Find where the given text appears and provide that cell's center as [X, Y] coordinate. 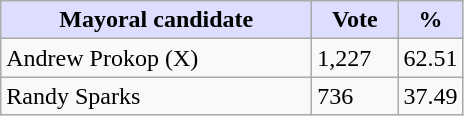
% [430, 20]
37.49 [430, 96]
62.51 [430, 58]
Randy Sparks [156, 96]
Andrew Prokop (X) [156, 58]
Mayoral candidate [156, 20]
1,227 [355, 58]
736 [355, 96]
Vote [355, 20]
